Determine the (x, y) coordinate at the center of the cell enclosing the given text.  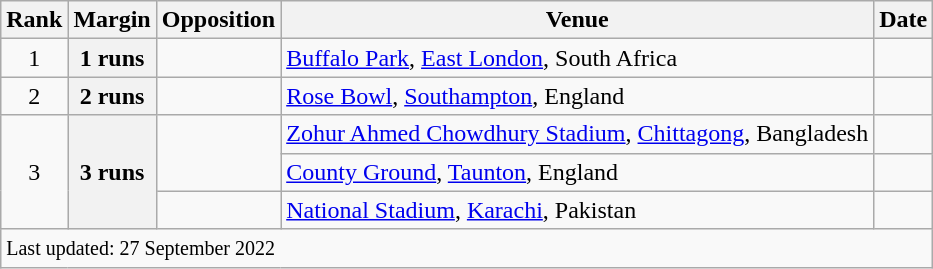
1 (34, 58)
Rose Bowl, Southampton, England (578, 96)
3 (34, 172)
Zohur Ahmed Chowdhury Stadium, Chittagong, Bangladesh (578, 134)
Margin (112, 20)
Opposition (218, 20)
Last updated: 27 September 2022 (467, 248)
2 (34, 96)
Buffalo Park, East London, South Africa (578, 58)
1 runs (112, 58)
Rank (34, 20)
2 runs (112, 96)
3 runs (112, 172)
County Ground, Taunton, England (578, 172)
Venue (578, 20)
Date (904, 20)
National Stadium, Karachi, Pakistan (578, 210)
